Determine the [X, Y] coordinate at the center of the cell enclosing the given text.  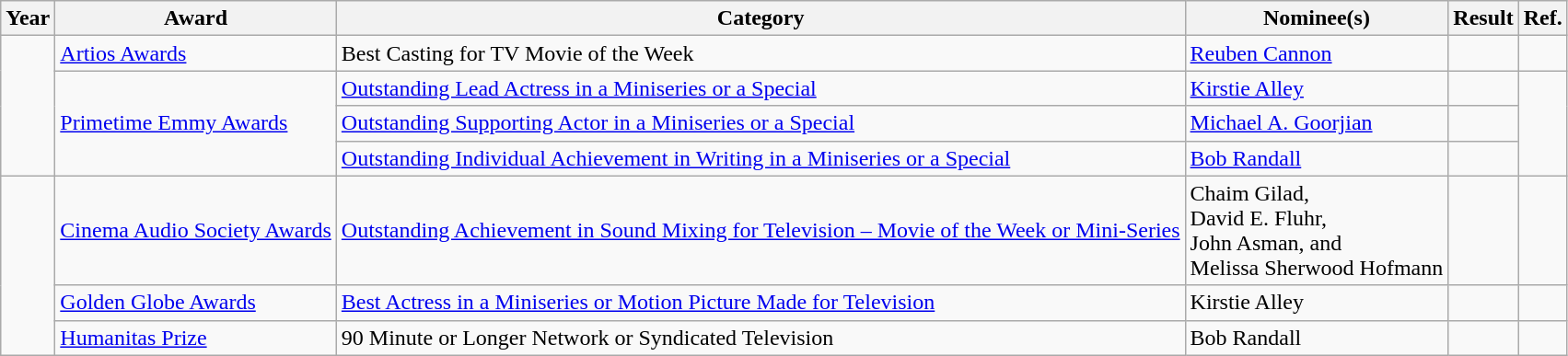
Category [761, 18]
Outstanding Lead Actress in a Miniseries or a Special [761, 88]
Result [1483, 18]
Cinema Audio Society Awards [196, 230]
Chaim Gilad, David E. Fluhr, John Asman, and Melissa Sherwood Hofmann [1317, 230]
Primetime Emmy Awards [196, 123]
Outstanding Supporting Actor in a Miniseries or a Special [761, 123]
Ref. [1543, 18]
Nominee(s) [1317, 18]
Golden Globe Awards [196, 303]
Reuben Cannon [1317, 53]
Best Casting for TV Movie of the Week [761, 53]
Outstanding Achievement in Sound Mixing for Television – Movie of the Week or Mini-Series [761, 230]
Artios Awards [196, 53]
Outstanding Individual Achievement in Writing in a Miniseries or a Special [761, 158]
Best Actress in a Miniseries or Motion Picture Made for Television [761, 303]
Michael A. Goorjian [1317, 123]
Year [28, 18]
Humanitas Prize [196, 338]
90 Minute or Longer Network or Syndicated Television [761, 338]
Award [196, 18]
